Extract the (x, y) coordinate from the center of the cell holding the provided text.  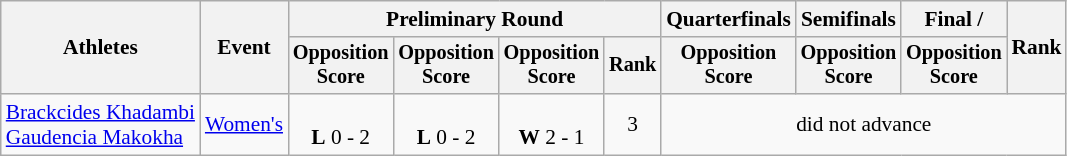
Athletes (100, 48)
Final / (954, 19)
Quarterfinals (728, 19)
3 (632, 124)
Event (244, 48)
Brackcides KhadambiGaudencia Makokha (100, 124)
did not advance (864, 124)
W 2 - 1 (552, 124)
Preliminary Round (474, 19)
Semifinals (848, 19)
Women's (244, 124)
